Scan for the cell matching the given text and deliver its (x, y) coordinate at center. 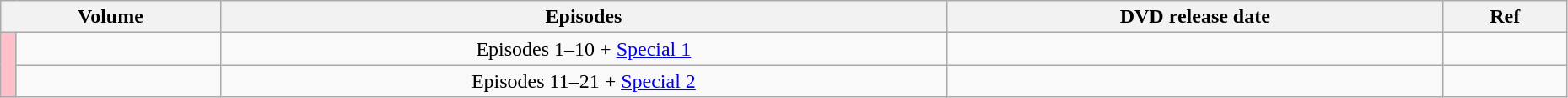
Episodes 1–10 + Special 1 (584, 49)
Episodes 11–21 + Special 2 (584, 81)
Ref (1505, 17)
DVD release date (1195, 17)
Episodes (584, 17)
Volume (110, 17)
